Pinpoint the cell where the given text exists, returning its [x, y] midpoint coordinate. 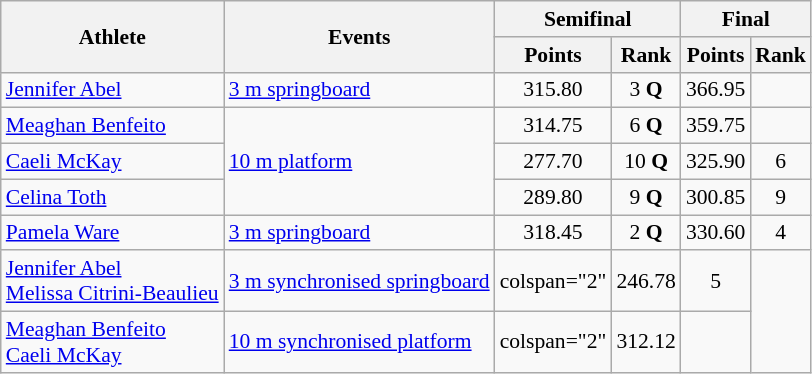
Caeli McKay [112, 162]
300.85 [716, 197]
312.12 [646, 342]
Meaghan Benfeito [112, 126]
6 [780, 162]
Final [746, 19]
Jennifer Abel [112, 90]
246.78 [646, 282]
10 m synchronised platform [360, 342]
Semifinal [588, 19]
330.60 [716, 233]
318.45 [554, 233]
325.90 [716, 162]
4 [780, 233]
366.95 [716, 90]
9 [780, 197]
10 Q [646, 162]
9 Q [646, 197]
6 Q [646, 126]
10 m platform [360, 162]
289.80 [554, 197]
3 m synchronised springboard [360, 282]
Jennifer AbelMelissa Citrini-Beaulieu [112, 282]
2 Q [646, 233]
Celina Toth [112, 197]
3 Q [646, 90]
Events [360, 36]
314.75 [554, 126]
277.70 [554, 162]
5 [716, 282]
315.80 [554, 90]
Meaghan BenfeitoCaeli McKay [112, 342]
Athlete [112, 36]
359.75 [716, 126]
Pamela Ware [112, 233]
